Find where the given text appears and provide that cell's center as (x, y) coordinate. 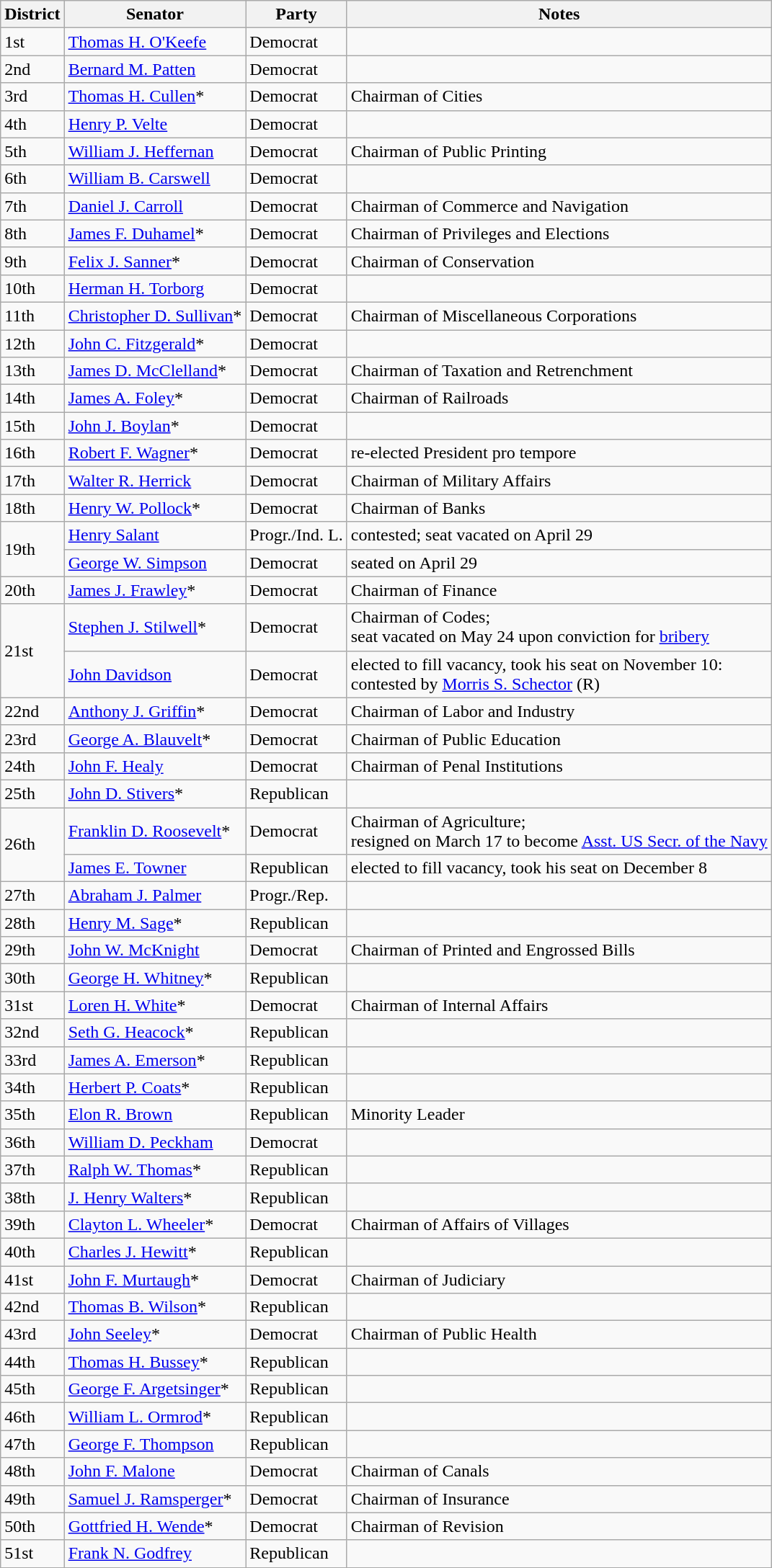
William B. Carswell (155, 179)
William D. Peckham (155, 1142)
48th (32, 1471)
Chairman of Railroads (559, 398)
Chairman of Military Affairs (559, 481)
Loren H. White* (155, 1005)
22nd (32, 711)
17th (32, 481)
George A. Blauvelt* (155, 739)
3rd (32, 97)
35th (32, 1115)
John Seeley* (155, 1335)
Chairman of Public Health (559, 1335)
J. Henry Walters* (155, 1197)
43rd (32, 1335)
Progr./Rep. (296, 896)
Anthony J. Griffin* (155, 711)
John Davidson (155, 674)
George H. Whitney* (155, 978)
30th (32, 978)
28th (32, 923)
42nd (32, 1307)
36th (32, 1142)
John F. Healy (155, 766)
8th (32, 233)
John F. Murtaugh* (155, 1279)
John D. Stivers* (155, 793)
Bernard M. Patten (155, 69)
Herman H. Torborg (155, 288)
Chairman of Finance (559, 590)
Walter R. Herrick (155, 481)
elected to fill vacancy, took his seat on November 10: contested by Morris S. Schector (R) (559, 674)
William J. Heffernan (155, 151)
George W. Simpson (155, 563)
Chairman of Revision (559, 1526)
13th (32, 371)
Party (296, 14)
Ralph W. Thomas* (155, 1170)
Chairman of Labor and Industry (559, 711)
Chairman of Printed and Engrossed Bills (559, 950)
Charles J. Hewitt* (155, 1252)
Chairman of Privileges and Elections (559, 233)
John J. Boylan* (155, 426)
40th (32, 1252)
18th (32, 508)
Chairman of Taxation and Retrenchment (559, 371)
10th (32, 288)
9th (32, 261)
Chairman of Codes; seat vacated on May 24 upon conviction for bribery (559, 627)
26th (32, 845)
5th (32, 151)
George F. Thompson (155, 1444)
Chairman of Conservation (559, 261)
elected to fill vacancy, took his seat on December 8 (559, 868)
46th (32, 1417)
31st (32, 1005)
John F. Malone (155, 1471)
James J. Frawley* (155, 590)
Henry Salant (155, 535)
29th (32, 950)
12th (32, 344)
Chairman of Miscellaneous Corporations (559, 316)
Chairman of Cities (559, 97)
51st (32, 1554)
Chairman of Penal Institutions (559, 766)
Henry P. Velte (155, 124)
re-elected President pro tempore (559, 453)
Stephen J. Stilwell* (155, 627)
Chairman of Judiciary (559, 1279)
Gottfried H. Wende* (155, 1526)
14th (32, 398)
Chairman of Banks (559, 508)
Chairman of Public Printing (559, 151)
Chairman of Commerce and Navigation (559, 206)
39th (32, 1224)
16th (32, 453)
45th (32, 1389)
4th (32, 124)
Franklin D. Roosevelt* (155, 830)
7th (32, 206)
Robert F. Wagner* (155, 453)
11th (32, 316)
Chairman of Affairs of Villages (559, 1224)
Progr./Ind. L. (296, 535)
George F. Argetsinger* (155, 1389)
19th (32, 549)
37th (32, 1170)
James A. Emerson* (155, 1060)
6th (32, 179)
34th (32, 1087)
Seth G. Heacock* (155, 1033)
Christopher D. Sullivan* (155, 316)
Notes (559, 14)
2nd (32, 69)
James F. Duhamel* (155, 233)
Chairman of Agriculture; resigned on March 17 to become Asst. US Secr. of the Navy (559, 830)
41st (32, 1279)
Chairman of Insurance (559, 1499)
21st (32, 651)
James A. Foley* (155, 398)
Thomas H. O'Keefe (155, 42)
Herbert P. Coats* (155, 1087)
23rd (32, 739)
Elon R. Brown (155, 1115)
contested; seat vacated on April 29 (559, 535)
Chairman of Canals (559, 1471)
Senator (155, 14)
District (32, 14)
49th (32, 1499)
John C. Fitzgerald* (155, 344)
Daniel J. Carroll (155, 206)
50th (32, 1526)
Thomas H. Bussey* (155, 1362)
Abraham J. Palmer (155, 896)
William L. Ormrod* (155, 1417)
Clayton L. Wheeler* (155, 1224)
33rd (32, 1060)
27th (32, 896)
Samuel J. Ramsperger* (155, 1499)
Henry W. Pollock* (155, 508)
Frank N. Godfrey (155, 1554)
25th (32, 793)
20th (32, 590)
38th (32, 1197)
32nd (32, 1033)
Henry M. Sage* (155, 923)
44th (32, 1362)
Chairman of Internal Affairs (559, 1005)
James D. McClelland* (155, 371)
24th (32, 766)
James E. Towner (155, 868)
15th (32, 426)
1st (32, 42)
Thomas B. Wilson* (155, 1307)
Felix J. Sanner* (155, 261)
Chairman of Public Education (559, 739)
Thomas H. Cullen* (155, 97)
seated on April 29 (559, 563)
Minority Leader (559, 1115)
John W. McKnight (155, 950)
47th (32, 1444)
